Return (x, y) of the center of cell containing provided text 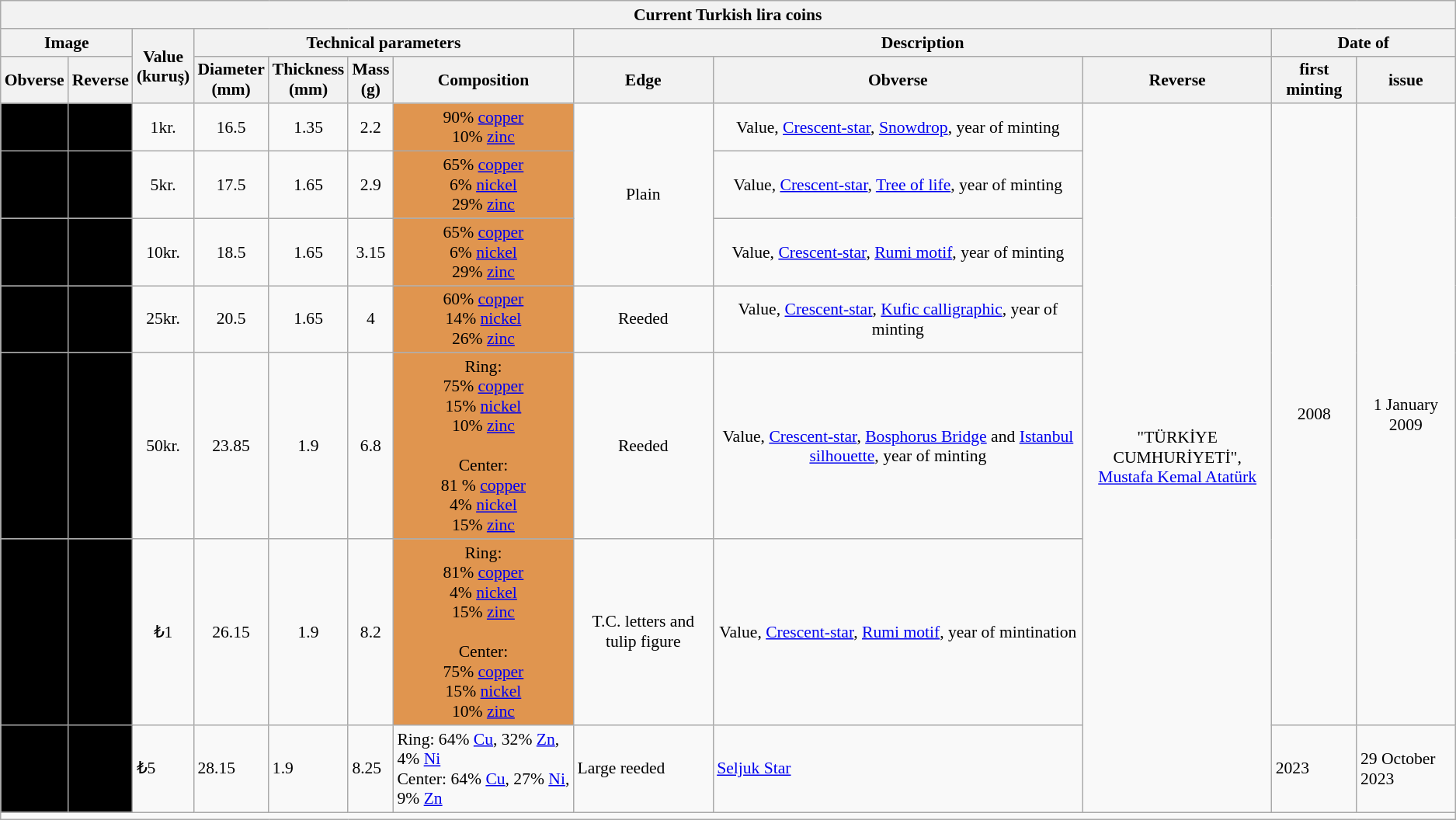
Value, Crescent-star, Rumi motif, year of minting (898, 252)
90% copper10% zinc (483, 127)
Composition (483, 79)
18.5 (231, 252)
Current Turkish lira coins (728, 15)
4 (370, 320)
3.15 (370, 252)
Value, Crescent-star, Kufic calligraphic, year of minting (898, 320)
5kr. (163, 185)
Edge (643, 79)
Value, Crescent-star, Tree of life, year of minting (898, 185)
Image (67, 43)
₺5 (163, 769)
2.2 (370, 127)
Large reeded (643, 769)
Ring:81% copper4% nickel15% zincCenter:75% copper15% nickel10% zinc (483, 632)
Value, Crescent-star, Rumi motif, year of mintination (898, 632)
Ring:75% copper15% nickel10% zincCenter:81 % copper4% nickel15% zinc (483, 446)
Seljuk Star (898, 769)
60% copper14% nickel26% zinc (483, 320)
10kr. (163, 252)
Ring: 64% Cu, 32% Zn, 4% NiCenter: 64% Cu, 27% Ni, 9% Zn (483, 769)
29 October 2023 (1406, 769)
Description (923, 43)
Date of (1364, 43)
20.5 (231, 320)
8.25 (370, 769)
first minting (1314, 79)
50kr. (163, 446)
2023 (1314, 769)
25kr. (163, 320)
Technical parameters (384, 43)
Diameter(mm) (231, 79)
1.35 (309, 127)
16.5 (231, 127)
Thickness(mm) (309, 79)
₺1 (163, 632)
Plain (643, 195)
1 January 2009 (1406, 415)
Value, Crescent-star, Snowdrop, year of minting (898, 127)
Mass(g) (370, 79)
Value, Crescent-star, Bosphorus Bridge and Istanbul silhouette, year of minting (898, 446)
2.9 (370, 185)
issue (1406, 79)
T.C. letters and tulip figure (643, 632)
28.15 (231, 769)
"TÜRKİYE CUMHURİYETİ", Mustafa Kemal Atatürk (1177, 458)
1kr. (163, 127)
Value(kuruş) (163, 67)
26.15 (231, 632)
8.2 (370, 632)
23.85 (231, 446)
17.5 (231, 185)
2008 (1314, 415)
6.8 (370, 446)
